Determine the (X, Y) coordinate at the center of the cell enclosing the given text.  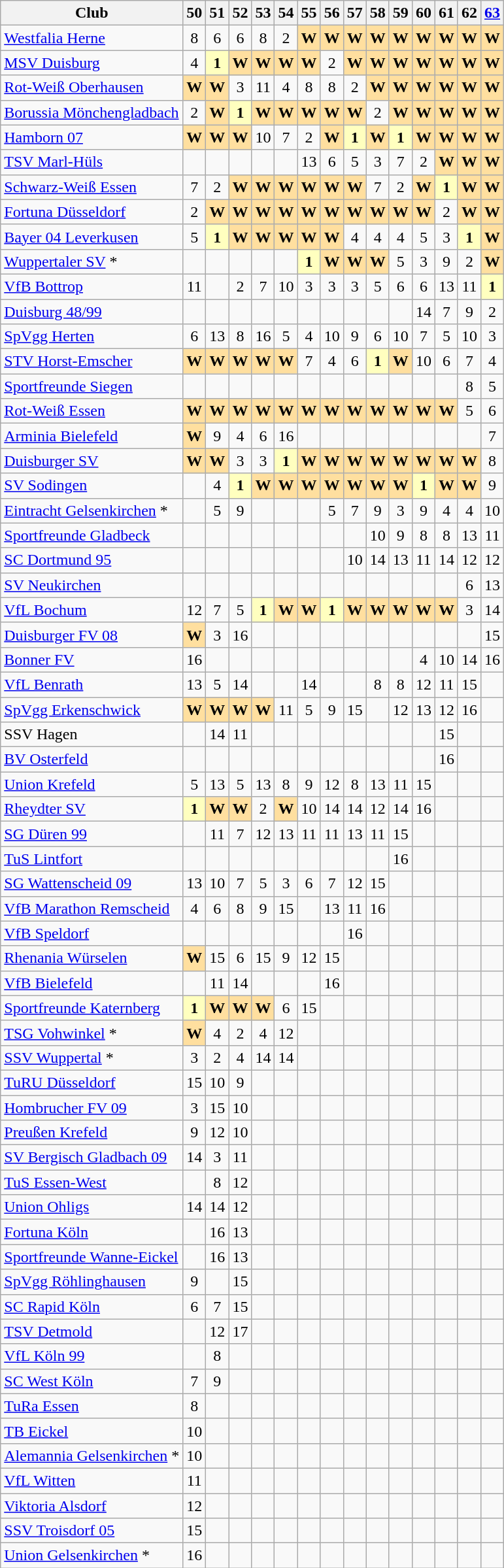
17 (241, 1331)
TSG Vohwinkel * (92, 1033)
58 (378, 13)
55 (309, 13)
TSV Detmold (92, 1331)
TuRa Essen (92, 1406)
Duisburger FV 08 (92, 635)
SC Dortmund 95 (92, 560)
TuRU Düsseldorf (92, 1082)
TSV Marl-Hüls (92, 162)
60 (424, 13)
VfB Bielefeld (92, 983)
SSV Wuppertal * (92, 1058)
Rot-Weiß Essen (92, 411)
SV Bergisch Gladbach 09 (92, 1158)
VfL Bochum (92, 610)
Hamborn 07 (92, 137)
Club (92, 13)
VfB Bottrop (92, 286)
Duisburg 48/99 (92, 312)
Union Krefeld (92, 784)
SV Neukirchen (92, 585)
57 (354, 13)
TB Eickel (92, 1431)
Alemannia Gelsenkirchen * (92, 1456)
VfL Benrath (92, 684)
Wuppertaler SV * (92, 261)
59 (400, 13)
Fortuna Düsseldorf (92, 212)
VfB Speldorf (92, 933)
Hombrucher FV 09 (92, 1108)
Sportfreunde Siegen (92, 386)
SpVgg Herten (92, 337)
SSV Troisdorf 05 (92, 1531)
63 (493, 13)
Preußen Krefeld (92, 1133)
VfL Witten (92, 1480)
Sportfreunde Katernberg (92, 1008)
STV Horst-Emscher (92, 361)
Rhenania Würselen (92, 958)
SpVgg Erkenschwick (92, 709)
Duisburger SV (92, 461)
56 (332, 13)
VfB Marathon Remscheid (92, 909)
54 (286, 13)
53 (263, 13)
TuS Essen-West (92, 1182)
61 (446, 13)
SSV Hagen (92, 735)
Westfalia Herne (92, 38)
SG Wattenscheid 09 (92, 884)
SC West Köln (92, 1381)
TuS Lintfort (92, 859)
MSV Duisburg (92, 63)
Schwarz-Weiß Essen (92, 187)
52 (241, 13)
Sportfreunde Gladbeck (92, 535)
Fortuna Köln (92, 1232)
Union Ohligs (92, 1207)
SpVgg Röhlinghausen (92, 1282)
VfL Köln 99 (92, 1356)
Rheydter SV (92, 809)
50 (195, 13)
Union Gelsenkirchen * (92, 1556)
SV Sodingen (92, 486)
Viktoria Alsdorf (92, 1505)
BV Osterfeld (92, 759)
SG Düren 99 (92, 834)
Arminia Bielefeld (92, 436)
Bonner FV (92, 659)
Eintracht Gelsenkirchen * (92, 510)
62 (469, 13)
Sportfreunde Wanne-Eickel (92, 1257)
Rot-Weiß Oberhausen (92, 88)
SC Rapid Köln (92, 1307)
51 (217, 13)
Bayer 04 Leverkusen (92, 237)
Borussia Mönchengladbach (92, 112)
